Capture the cell that displays the provided text and extract its (x, y) central coordinate. 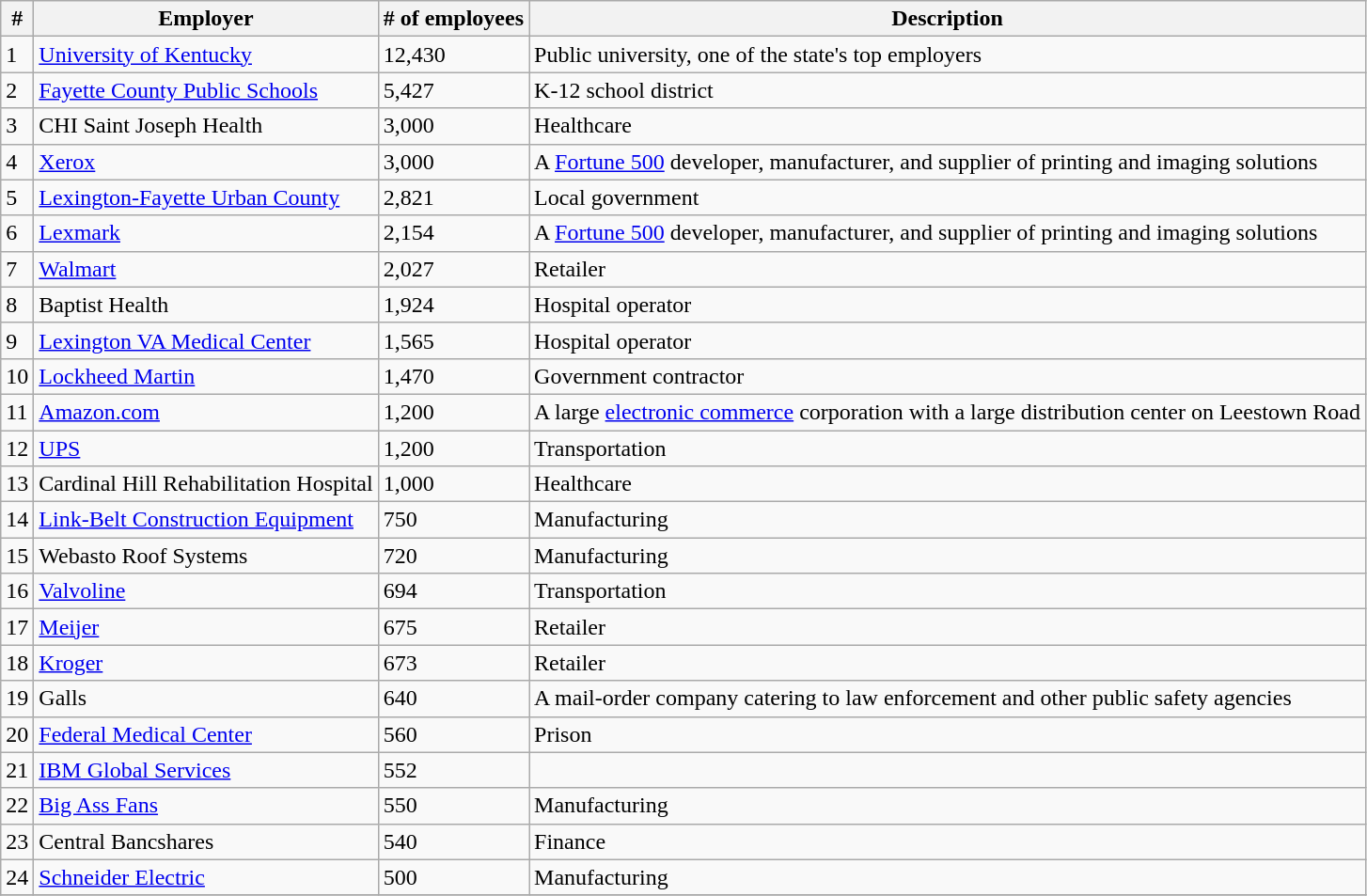
2 (17, 90)
2,154 (453, 233)
500 (453, 877)
Employer (206, 19)
4 (17, 162)
Meijer (206, 627)
Amazon.com (206, 412)
673 (453, 663)
Valvoline (206, 591)
12 (17, 448)
Cardinal Hill Rehabilitation Hospital (206, 484)
5 (17, 197)
Kroger (206, 663)
540 (453, 841)
750 (453, 520)
694 (453, 591)
# (17, 19)
13 (17, 484)
19 (17, 699)
12,430 (453, 55)
CHI Saint Joseph Health (206, 126)
1,470 (453, 376)
Link-Belt Construction Equipment (206, 520)
1 (17, 55)
A mail-order company catering to law enforcement and other public safety agencies (948, 699)
1,924 (453, 305)
550 (453, 806)
17 (17, 627)
Big Ass Fans (206, 806)
Lockheed Martin (206, 376)
Public university, one of the state's top employers (948, 55)
Federal Medical Center (206, 734)
9 (17, 340)
10 (17, 376)
3 (17, 126)
11 (17, 412)
5,427 (453, 90)
1,565 (453, 340)
Lexmark (206, 233)
Lexington-Fayette Urban County (206, 197)
UPS (206, 448)
1,000 (453, 484)
IBM Global Services (206, 770)
Baptist Health (206, 305)
560 (453, 734)
K-12 school district (948, 90)
18 (17, 663)
16 (17, 591)
21 (17, 770)
2,027 (453, 269)
675 (453, 627)
# of employees (453, 19)
Schneider Electric (206, 877)
552 (453, 770)
22 (17, 806)
A large electronic commerce corporation with a large distribution center on Leestown Road (948, 412)
20 (17, 734)
Government contractor (948, 376)
640 (453, 699)
15 (17, 556)
720 (453, 556)
Prison (948, 734)
6 (17, 233)
Lexington VA Medical Center (206, 340)
14 (17, 520)
Central Bancshares (206, 841)
8 (17, 305)
7 (17, 269)
Xerox (206, 162)
Walmart (206, 269)
Galls (206, 699)
Fayette County Public Schools (206, 90)
Webasto Roof Systems (206, 556)
2,821 (453, 197)
24 (17, 877)
Description (948, 19)
University of Kentucky (206, 55)
Finance (948, 841)
Local government (948, 197)
23 (17, 841)
